Provide the [x, y] coordinate of the cell's center where the given text is located.  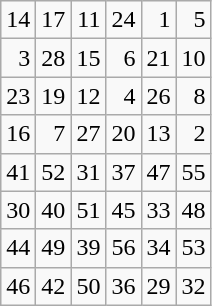
14 [18, 20]
10 [194, 58]
6 [124, 58]
48 [194, 210]
53 [194, 248]
21 [158, 58]
52 [54, 172]
40 [54, 210]
51 [88, 210]
1 [158, 20]
45 [124, 210]
36 [124, 286]
19 [54, 96]
12 [88, 96]
34 [158, 248]
2 [194, 134]
42 [54, 286]
30 [18, 210]
46 [18, 286]
24 [124, 20]
49 [54, 248]
28 [54, 58]
55 [194, 172]
23 [18, 96]
7 [54, 134]
17 [54, 20]
56 [124, 248]
33 [158, 210]
37 [124, 172]
44 [18, 248]
8 [194, 96]
41 [18, 172]
16 [18, 134]
47 [158, 172]
32 [194, 286]
5 [194, 20]
27 [88, 134]
11 [88, 20]
4 [124, 96]
50 [88, 286]
31 [88, 172]
15 [88, 58]
39 [88, 248]
29 [158, 286]
3 [18, 58]
26 [158, 96]
13 [158, 134]
20 [124, 134]
